Determine the (x, y) coordinate at the center of the cell enclosing the given text.  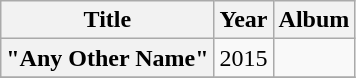
Year (244, 20)
2015 (244, 58)
Title (108, 20)
Album (314, 20)
"Any Other Name" (108, 58)
